Determine the (x, y) coordinate at the center of the cell enclosing the given text.  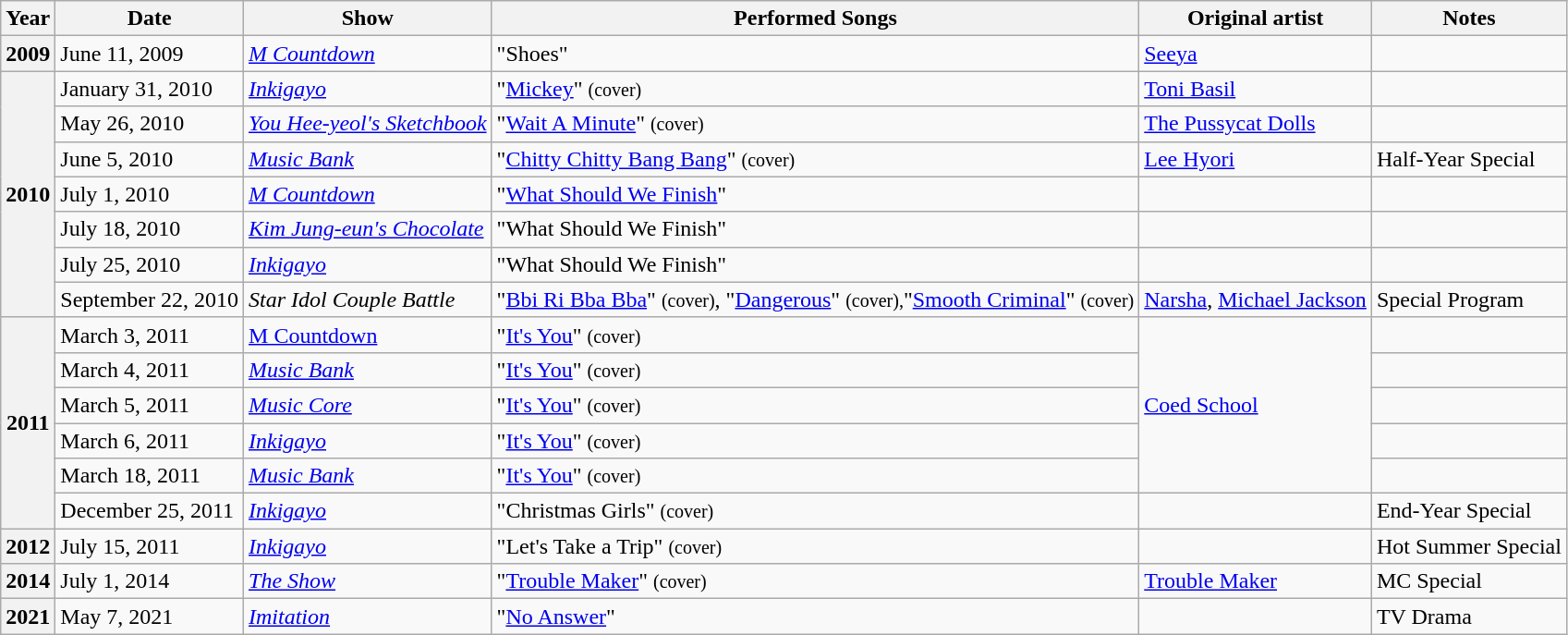
2012 (28, 546)
March 4, 2011 (150, 370)
Narsha, Michael Jackson (1256, 299)
TV Drama (1469, 617)
July 18, 2010 (150, 229)
May 26, 2010 (150, 124)
Special Program (1469, 299)
You Hee-yeol's Sketchbook (368, 124)
Notes (1469, 18)
Kim Jung-eun's Chocolate (368, 229)
"Christmas Girls" (cover) (815, 511)
2014 (28, 581)
2011 (28, 422)
March 6, 2011 (150, 441)
"Wait A Minute" (cover) (815, 124)
January 31, 2010 (150, 89)
"Trouble Maker" (cover) (815, 581)
June 5, 2010 (150, 159)
Coed School (1256, 405)
Seeya (1256, 54)
2021 (28, 617)
2010 (28, 194)
"Mickey" (cover) (815, 89)
The Show (368, 581)
Show (368, 18)
May 7, 2021 (150, 617)
Hot Summer Special (1469, 546)
End-Year Special (1469, 511)
March 18, 2011 (150, 476)
"Let's Take a Trip" (cover) (815, 546)
Imitation (368, 617)
Trouble Maker (1256, 581)
"No Answer" (815, 617)
MC Special (1469, 581)
March 5, 2011 (150, 405)
Music Core (368, 405)
Toni Basil (1256, 89)
"Chitty Chitty Bang Bang" (cover) (815, 159)
"Shoes" (815, 54)
September 22, 2010 (150, 299)
June 11, 2009 (150, 54)
July 1, 2010 (150, 194)
Lee Hyori (1256, 159)
The Pussycat Dolls (1256, 124)
Half-Year Special (1469, 159)
Performed Songs (815, 18)
July 15, 2011 (150, 546)
2009 (28, 54)
"Bbi Ri Bba Bba" (cover), "Dangerous" (cover),"Smooth Criminal" (cover) (815, 299)
Original artist (1256, 18)
Star Idol Couple Battle (368, 299)
July 1, 2014 (150, 581)
March 3, 2011 (150, 335)
Year (28, 18)
December 25, 2011 (150, 511)
Date (150, 18)
July 25, 2010 (150, 264)
